Search for the cell housing the specified text and yield its (x, y) center coordinate. 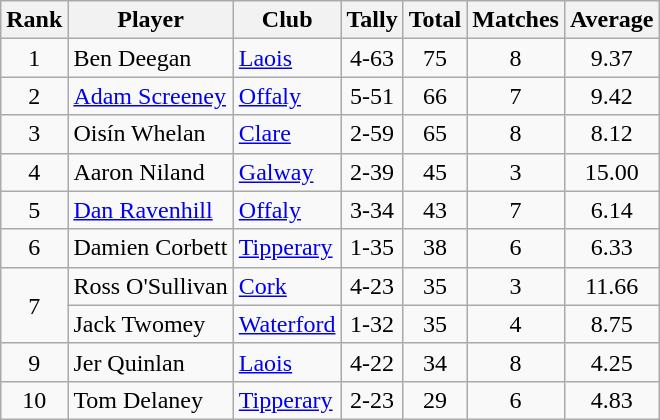
Galway (287, 172)
8.12 (612, 134)
1 (34, 58)
Damien Corbett (150, 248)
15.00 (612, 172)
9 (34, 362)
38 (435, 248)
Oisín Whelan (150, 134)
4-23 (372, 286)
2 (34, 96)
4-63 (372, 58)
66 (435, 96)
2-59 (372, 134)
75 (435, 58)
Aaron Niland (150, 172)
5 (34, 210)
Tom Delaney (150, 400)
10 (34, 400)
Total (435, 20)
Matches (516, 20)
11.66 (612, 286)
Dan Ravenhill (150, 210)
1-32 (372, 324)
1-35 (372, 248)
2-39 (372, 172)
4.25 (612, 362)
4-22 (372, 362)
Average (612, 20)
34 (435, 362)
Waterford (287, 324)
3-34 (372, 210)
5-51 (372, 96)
Player (150, 20)
45 (435, 172)
43 (435, 210)
6.33 (612, 248)
29 (435, 400)
Adam Screeney (150, 96)
Clare (287, 134)
Ross O'Sullivan (150, 286)
2-23 (372, 400)
Cork (287, 286)
Jack Twomey (150, 324)
Jer Quinlan (150, 362)
4.83 (612, 400)
Club (287, 20)
65 (435, 134)
Tally (372, 20)
6.14 (612, 210)
Rank (34, 20)
Ben Deegan (150, 58)
8.75 (612, 324)
9.37 (612, 58)
9.42 (612, 96)
